Determine the [x, y] coordinate at the center of the cell enclosing the given text.  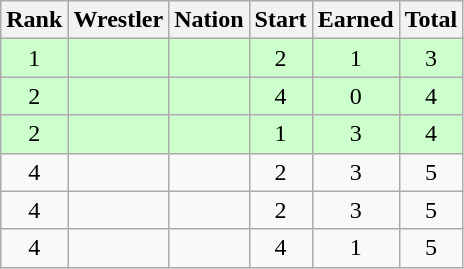
Earned [356, 20]
Rank [34, 20]
Total [431, 20]
0 [356, 96]
Start [280, 20]
Nation [209, 20]
Wrestler [118, 20]
